Detect which cell encompasses the target text, then output its [x, y] center coordinate. 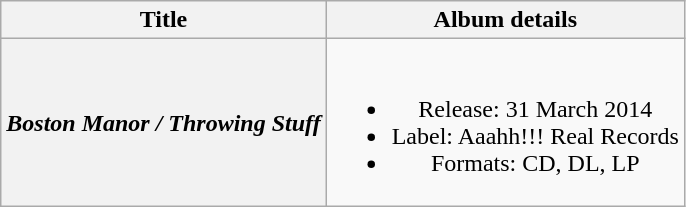
Title [164, 20]
Boston Manor / Throwing Stuff [164, 122]
Album details [505, 20]
Release: 31 March 2014Label: Aaahh!!! Real RecordsFormats: CD, DL, LP [505, 122]
